Pinpoint the cell where the given text exists, returning its [x, y] midpoint coordinate. 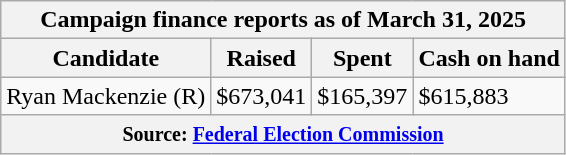
$165,397 [362, 96]
$673,041 [262, 96]
Cash on hand [489, 58]
Campaign finance reports as of March 31, 2025 [284, 20]
Spent [362, 58]
Candidate [106, 58]
Ryan Mackenzie (R) [106, 96]
$615,883 [489, 96]
Raised [262, 58]
Source: Federal Election Commission [284, 134]
